Determine the [X, Y] coordinate at the center of the cell enclosing the given text.  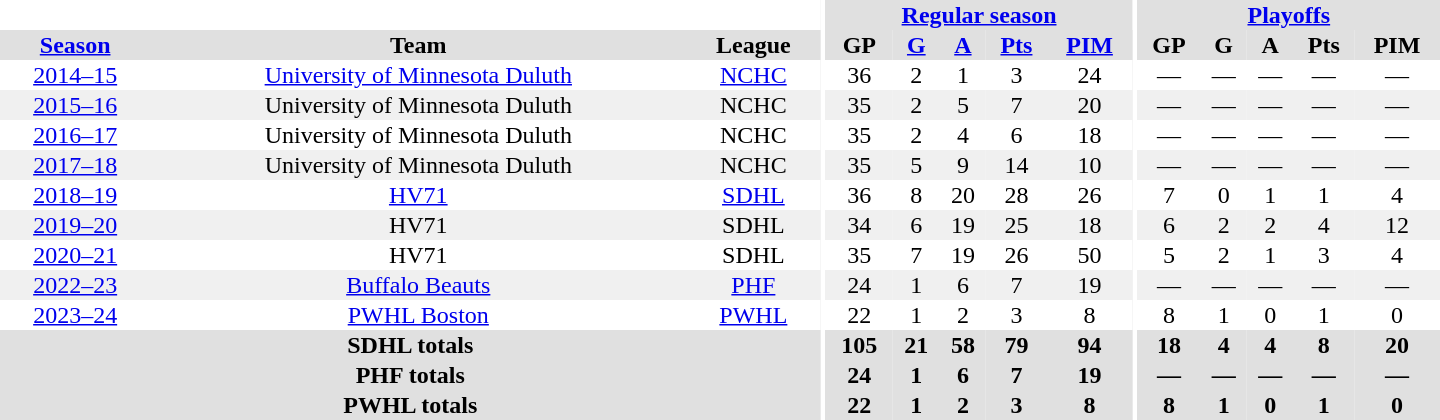
Playoffs [1289, 15]
10 [1090, 165]
2022–23 [75, 285]
Season [75, 45]
2017–18 [75, 165]
Regular season [980, 15]
105 [860, 345]
50 [1090, 255]
2020–21 [75, 255]
2014–15 [75, 75]
25 [1016, 225]
79 [1016, 345]
58 [964, 345]
SDHL totals [410, 345]
Team [418, 45]
28 [1016, 195]
Buffalo Beauts [418, 285]
2023–24 [75, 315]
2015–16 [75, 105]
PWHL [753, 315]
94 [1090, 345]
34 [860, 225]
League [753, 45]
PWHL totals [410, 405]
2018–19 [75, 195]
PHF [753, 285]
2016–17 [75, 135]
9 [964, 165]
21 [916, 345]
PHF totals [410, 375]
14 [1016, 165]
2019–20 [75, 225]
12 [1397, 225]
PWHL Boston [418, 315]
